Return (X, Y) of the center of cell containing provided text 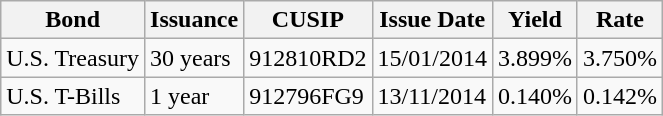
Issue Date (432, 20)
Yield (534, 20)
U.S. T-Bills (73, 96)
912810RD2 (308, 58)
CUSIP (308, 20)
912796FG9 (308, 96)
0.140% (534, 96)
13/11/2014 (432, 96)
3.750% (620, 58)
Bond (73, 20)
15/01/2014 (432, 58)
3.899% (534, 58)
U.S. Treasury (73, 58)
Issuance (194, 20)
1 year (194, 96)
Rate (620, 20)
30 years (194, 58)
0.142% (620, 96)
